Detect which cell encompasses the target text, then output its (X, Y) center coordinate. 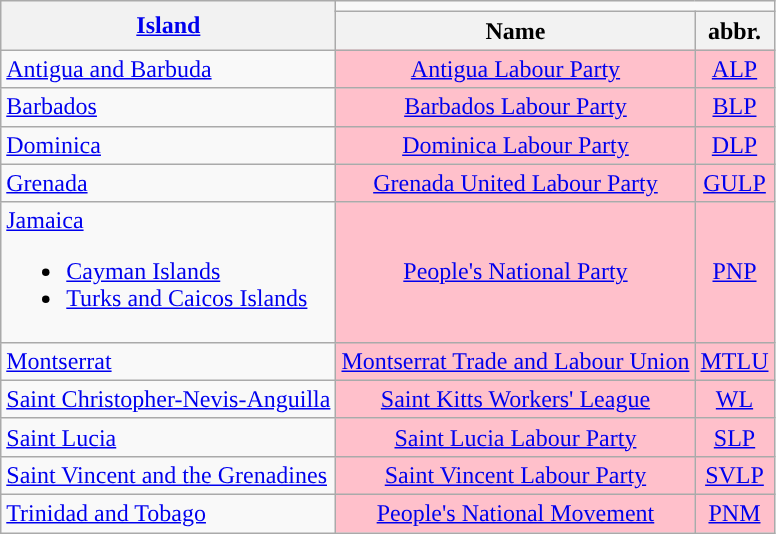
Montserrat Trade and Labour Union (516, 361)
Antigua Labour Party (516, 69)
Montserrat (168, 361)
Saint Vincent Labour Party (516, 475)
Saint Christopher-Nevis-Anguilla (168, 399)
Saint Lucia Labour Party (516, 437)
Barbados Labour Party (516, 107)
People's National Movement (516, 513)
WL (734, 399)
Barbados (168, 107)
Saint Kitts Workers' League (516, 399)
SLP (734, 437)
Antigua and Barbuda (168, 69)
Trinidad and Tobago (168, 513)
GULP (734, 183)
PNP (734, 272)
Dominica (168, 145)
MTLU (734, 361)
Island (168, 26)
SVLP (734, 475)
Grenada (168, 183)
People's National Party (516, 272)
Saint Lucia (168, 437)
Name (516, 31)
BLP (734, 107)
Saint Vincent and the Grenadines (168, 475)
abbr. (734, 31)
DLP (734, 145)
Dominica Labour Party (516, 145)
PNM (734, 513)
Grenada United Labour Party (516, 183)
Jamaica Cayman Islands Turks and Caicos Islands (168, 272)
ALP (734, 69)
